Pinpoint the cell where the given text exists, returning its [x, y] midpoint coordinate. 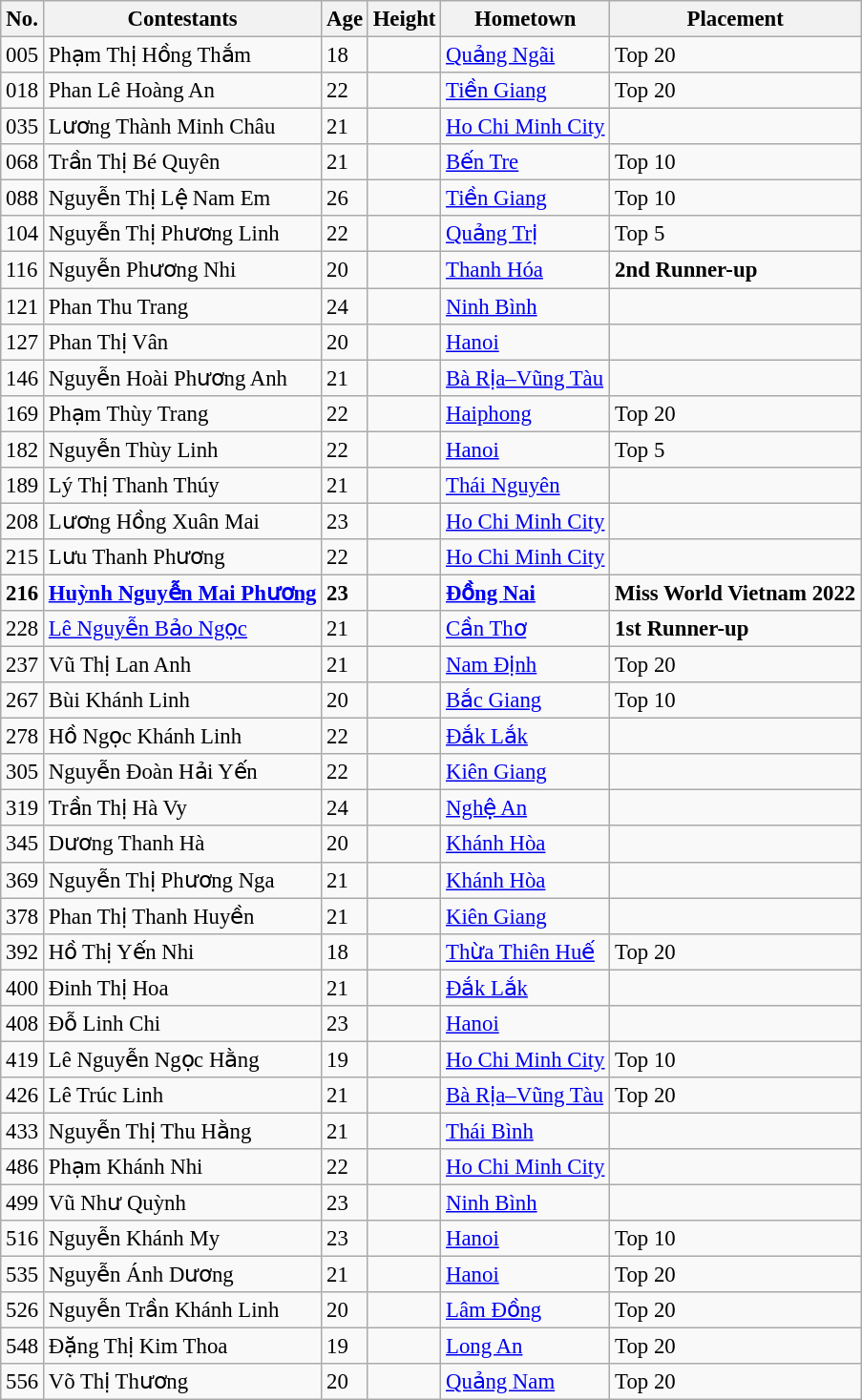
400 [23, 988]
Bến Tre [525, 162]
216 [23, 593]
Lê Nguyễn Ngọc Hằng [183, 1059]
Nguyễn Thị Thu Hằng [183, 1131]
121 [23, 306]
Lương Hồng Xuân Mai [183, 521]
228 [23, 629]
018 [23, 91]
Hồ Ngọc Khánh Linh [183, 737]
Miss World Vietnam 2022 [735, 593]
Nguyễn Khánh My [183, 1239]
Thái Nguyên [525, 486]
Trần Thị Bé Quyên [183, 162]
Nguyễn Thị Lệ Nam Em [183, 199]
Đinh Thị Hoa [183, 988]
548 [23, 1347]
Nguyễn Ánh Dương [183, 1275]
392 [23, 951]
146 [23, 378]
Hồ Thị Yến Nhi [183, 951]
Đồng Nai [525, 593]
Trần Thị Hà Vy [183, 808]
433 [23, 1131]
26 [346, 199]
189 [23, 486]
Nguyễn Hoài Phương Anh [183, 378]
169 [23, 413]
Nguyễn Phương Nhi [183, 270]
Height [404, 19]
Thái Bình [525, 1131]
208 [23, 521]
Thanh Hóa [525, 270]
104 [23, 234]
Phạm Khánh Nhi [183, 1167]
Nguyễn Thùy Linh [183, 449]
278 [23, 737]
305 [23, 772]
378 [23, 916]
Lý Thị Thanh Thúy [183, 486]
116 [23, 270]
267 [23, 700]
486 [23, 1167]
Nam Định [525, 665]
Nguyễn Thị Phương Nga [183, 880]
Contestants [183, 19]
Lâm Đồng [525, 1310]
499 [23, 1203]
Cần Thơ [525, 629]
215 [23, 557]
Thừa Thiên Huế [525, 951]
Phạm Thùy Trang [183, 413]
005 [23, 55]
Nguyễn Thị Phương Linh [183, 234]
088 [23, 199]
Lê Trúc Linh [183, 1096]
Haiphong [525, 413]
Đặng Thị Kim Thoa [183, 1347]
068 [23, 162]
Lê Nguyễn Bảo Ngọc [183, 629]
Nguyễn Đoàn Hải Yến [183, 772]
Bắc Giang [525, 700]
Hometown [525, 19]
426 [23, 1096]
535 [23, 1275]
Placement [735, 19]
Phan Thu Trang [183, 306]
Phan Thị Thanh Huyền [183, 916]
Huỳnh Nguyễn Mai Phương [183, 593]
Đỗ Linh Chi [183, 1024]
369 [23, 880]
Lưu Thanh Phương [183, 557]
516 [23, 1239]
1st Runner-up [735, 629]
319 [23, 808]
Quảng Ngãi [525, 55]
237 [23, 665]
127 [23, 342]
Phan Thị Vân [183, 342]
Nghệ An [525, 808]
408 [23, 1024]
No. [23, 19]
Age [346, 19]
Long An [525, 1347]
Quảng Trị [525, 234]
Nguyễn Trần Khánh Linh [183, 1310]
035 [23, 127]
Phan Lê Hoàng An [183, 91]
345 [23, 845]
Dương Thanh Hà [183, 845]
2nd Runner-up [735, 270]
Vũ Như Quỳnh [183, 1203]
419 [23, 1059]
182 [23, 449]
Lương Thành Minh Châu [183, 127]
Vũ Thị Lan Anh [183, 665]
Bùi Khánh Linh [183, 700]
526 [23, 1310]
Phạm Thị Hồng Thắm [183, 55]
